Identify which cell holds the provided text, then report its (X, Y) central coordinate. 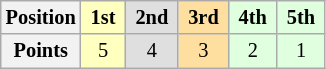
Points (41, 51)
3 (203, 51)
1st (104, 17)
5 (104, 51)
5th (301, 17)
2 (253, 51)
4th (253, 17)
2nd (152, 17)
3rd (203, 17)
Position (41, 17)
4 (152, 51)
1 (301, 51)
